Detect which cell encompasses the target text, then output its (x, y) center coordinate. 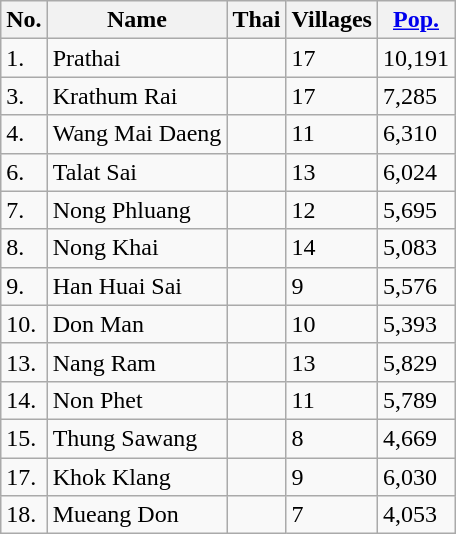
4,053 (416, 515)
Talat Sai (137, 172)
7. (24, 210)
Name (137, 20)
No. (24, 20)
14 (332, 248)
7 (332, 515)
Mueang Don (137, 515)
6,024 (416, 172)
12 (332, 210)
14. (24, 400)
Non Phet (137, 400)
5,576 (416, 286)
Don Man (137, 324)
5,829 (416, 362)
10. (24, 324)
7,285 (416, 96)
5,393 (416, 324)
10,191 (416, 58)
9. (24, 286)
4,669 (416, 438)
Krathum Rai (137, 96)
6,030 (416, 477)
Thung Sawang (137, 438)
10 (332, 324)
6. (24, 172)
Nong Khai (137, 248)
17. (24, 477)
4. (24, 134)
5,695 (416, 210)
1. (24, 58)
6,310 (416, 134)
5,789 (416, 400)
8 (332, 438)
8. (24, 248)
13. (24, 362)
Pop. (416, 20)
Thai (256, 20)
Nang Ram (137, 362)
Han Huai Sai (137, 286)
5,083 (416, 248)
3. (24, 96)
Prathai (137, 58)
Khok Klang (137, 477)
Wang Mai Daeng (137, 134)
Nong Phluang (137, 210)
18. (24, 515)
15. (24, 438)
Villages (332, 20)
